For the text-containing cell, return its midpoint in (x, y) coordinate format. 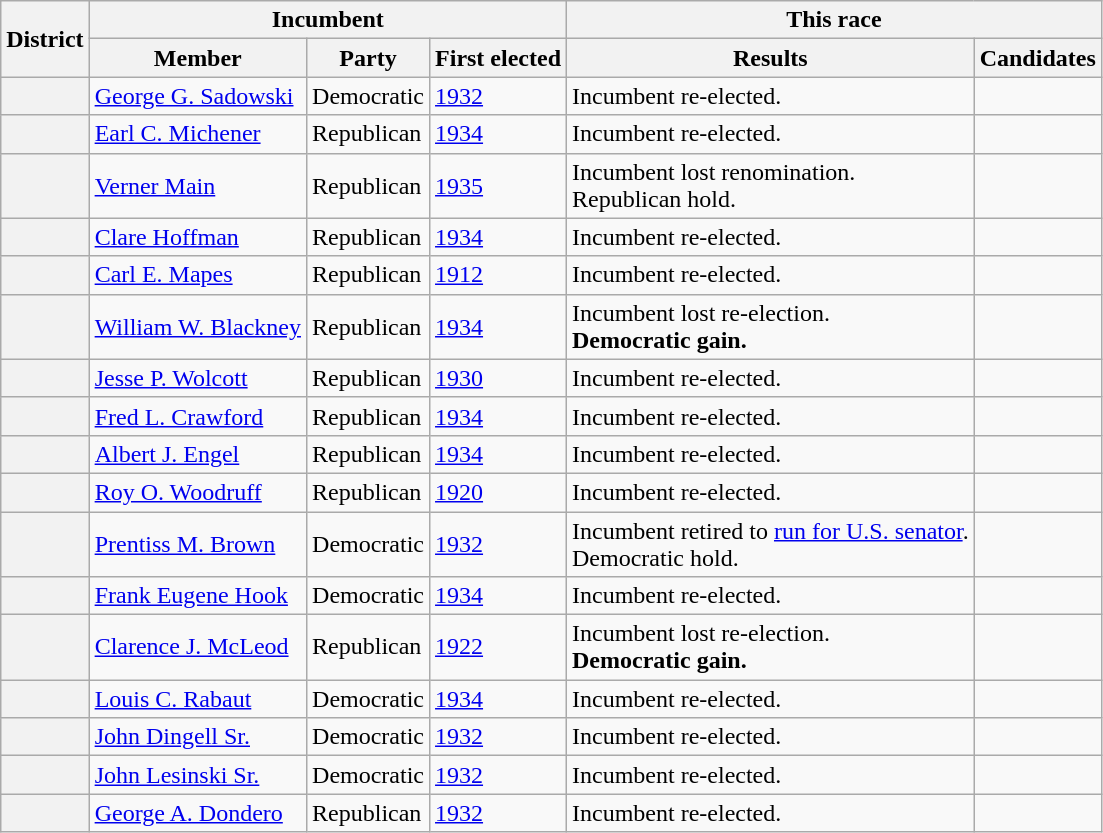
Candidates (1038, 58)
John Dingell Sr. (198, 737)
Jesse P. Wolcott (198, 378)
1912 (498, 275)
First elected (498, 58)
Results (771, 58)
John Lesinski Sr. (198, 775)
1930 (498, 378)
1922 (498, 648)
Prentiss M. Brown (198, 544)
Louis C. Rabaut (198, 699)
Clarence J. McLeod (198, 648)
Party (368, 58)
Incumbent lost renomination.Republican hold. (771, 186)
District (45, 39)
Incumbent retired to run for U.S. senator.Democratic hold. (771, 544)
Earl C. Michener (198, 134)
Albert J. Engel (198, 454)
Frank Eugene Hook (198, 596)
Member (198, 58)
Fred L. Crawford (198, 416)
This race (834, 20)
George G. Sadowski (198, 96)
Roy O. Woodruff (198, 492)
1920 (498, 492)
Carl E. Mapes (198, 275)
Clare Hoffman (198, 237)
1935 (498, 186)
Verner Main (198, 186)
William W. Blackney (198, 326)
Incumbent (328, 20)
George A. Dondero (198, 813)
